Extract the (x, y) coordinate from the center of the cell holding the provided text.  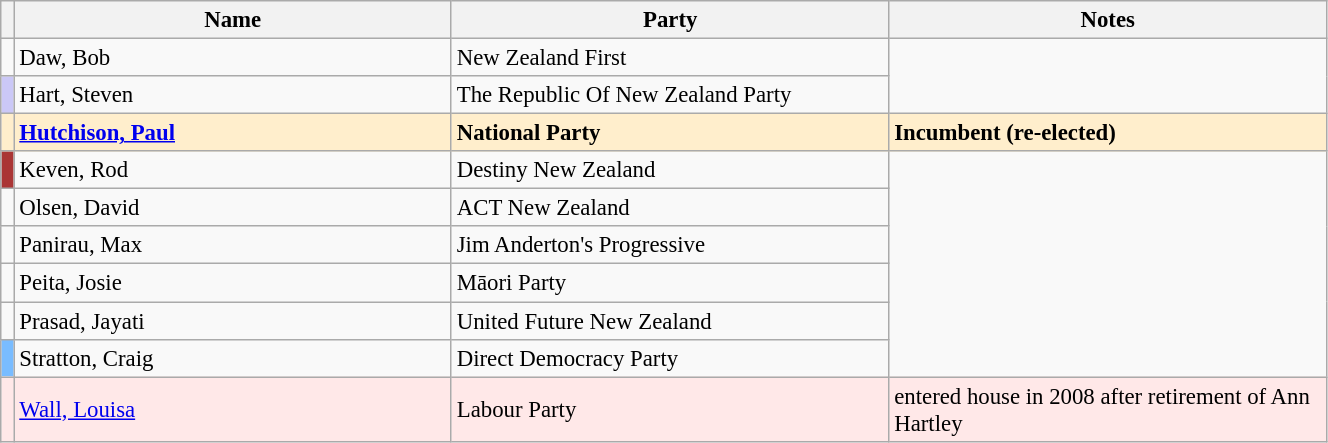
Party (670, 20)
New Zealand First (670, 58)
Panirau, Max (232, 245)
Hutchison, Paul (232, 133)
Olsen, David (232, 208)
Incumbent (re-elected) (1108, 133)
Prasad, Jayati (232, 321)
United Future New Zealand (670, 321)
Notes (1108, 20)
Stratton, Craig (232, 358)
Māori Party (670, 283)
Jim Anderton's Progressive (670, 245)
Name (232, 20)
Hart, Steven (232, 95)
ACT New Zealand (670, 208)
Peita, Josie (232, 283)
National Party (670, 133)
entered house in 2008 after retirement of Ann Hartley (1108, 410)
Labour Party (670, 410)
Wall, Louisa (232, 410)
The Republic Of New Zealand Party (670, 95)
Direct Democracy Party (670, 358)
Keven, Rod (232, 170)
Destiny New Zealand (670, 170)
Daw, Bob (232, 58)
